Extract the (x, y) coordinate from the center of the cell holding the provided text.  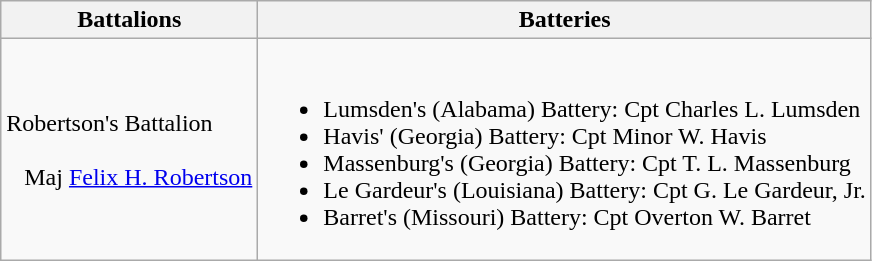
Robertson's Battalion Maj Felix H. Robertson (130, 150)
Battalions (130, 20)
Batteries (565, 20)
